Extract the (X, Y) coordinate from the center of the cell holding the provided text.  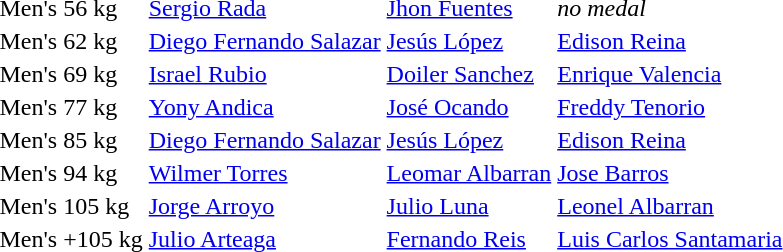
Julio Luna (469, 206)
Leomar Albarran (469, 173)
Doiler Sanchez (469, 74)
Jorge Arroyo (264, 206)
José Ocando (469, 107)
Israel Rubio (264, 74)
Wilmer Torres (264, 173)
Yony Andica (264, 107)
